Identify which cell holds the provided text, then report its [X, Y] central coordinate. 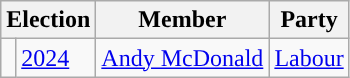
Member [182, 20]
Election [48, 20]
2024 [56, 58]
Andy McDonald [182, 58]
Labour [309, 58]
Party [309, 20]
